Identify which cell holds the provided text, then report its (x, y) central coordinate. 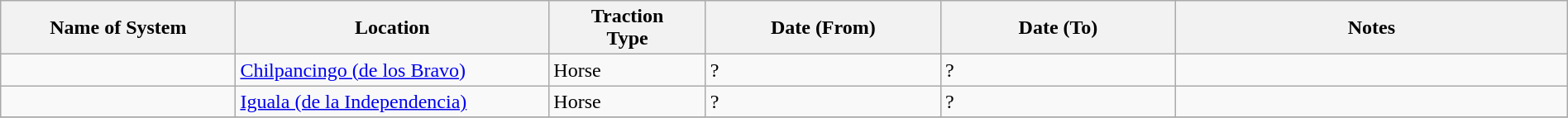
Location (392, 28)
Notes (1372, 28)
Iguala (de la Independencia) (392, 101)
Chilpancingo (de los Bravo) (392, 70)
TractionType (627, 28)
Date (From) (823, 28)
Date (To) (1058, 28)
Name of System (118, 28)
